Pinpoint the cell where the given text exists, returning its (x, y) midpoint coordinate. 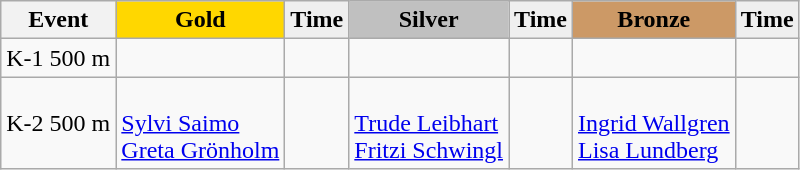
Sylvi SaimoGreta Grönholm (200, 123)
K-1 500 m (58, 58)
Gold (200, 20)
Ingrid WallgrenLisa Lundberg (654, 123)
Trude LeibhartFritzi Schwingl (429, 123)
Silver (429, 20)
Bronze (654, 20)
Event (58, 20)
K-2 500 m (58, 123)
